Pinpoint the cell where the given text exists, returning its [x, y] midpoint coordinate. 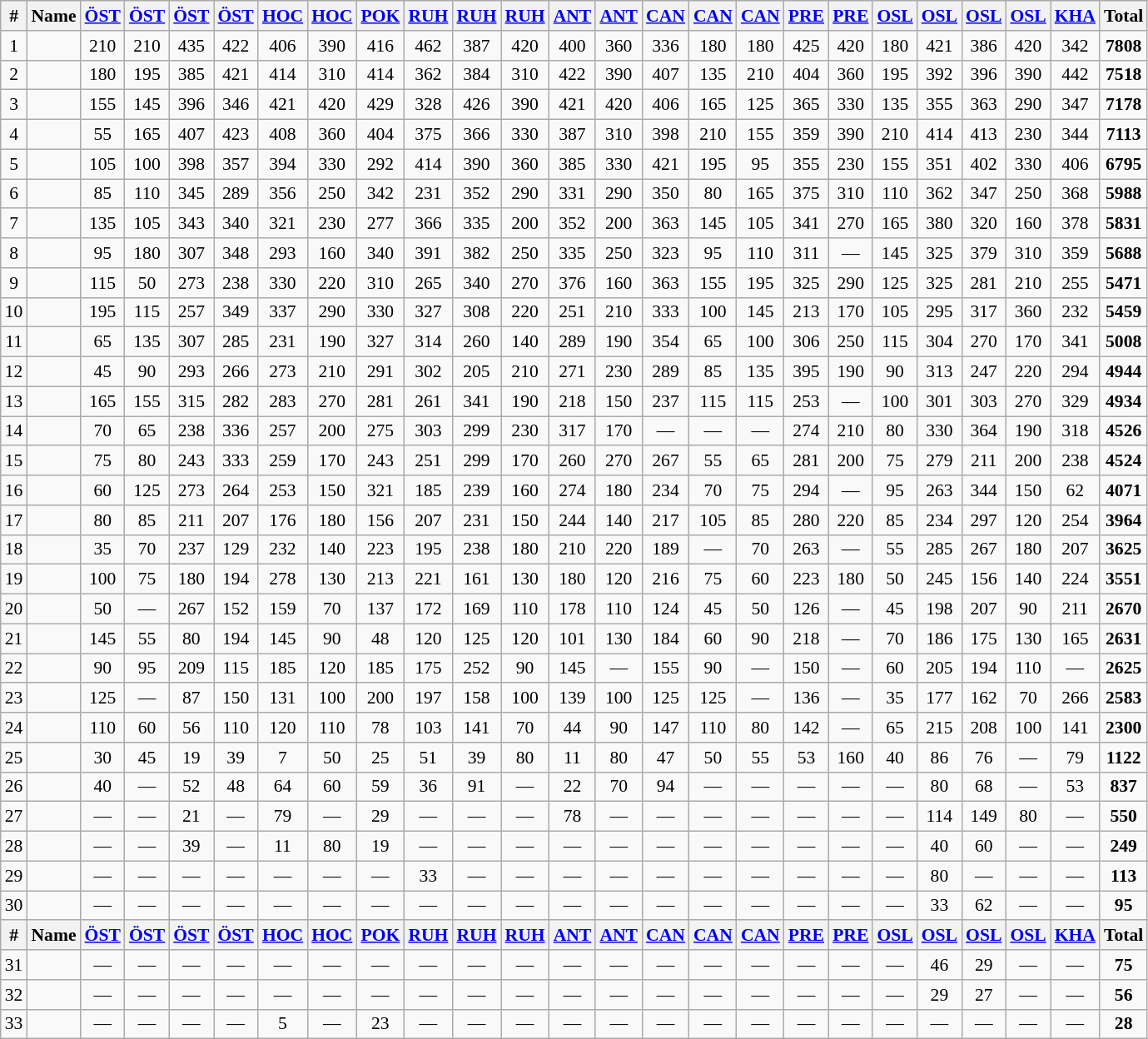
350 [666, 194]
10 [14, 312]
320 [984, 224]
346 [235, 105]
16 [14, 490]
44 [573, 728]
3625 [1124, 549]
245 [939, 579]
384 [476, 75]
4524 [1124, 461]
365 [806, 105]
435 [191, 46]
216 [666, 579]
416 [380, 46]
142 [806, 728]
318 [1076, 431]
291 [380, 372]
261 [428, 401]
7178 [1124, 105]
101 [573, 639]
252 [476, 669]
5988 [1124, 194]
18 [14, 549]
13 [14, 401]
215 [939, 728]
52 [191, 787]
15 [14, 461]
3551 [1124, 579]
47 [666, 758]
402 [984, 164]
94 [666, 787]
354 [666, 342]
169 [476, 609]
5831 [1124, 224]
382 [476, 253]
136 [806, 698]
59 [380, 787]
2583 [1124, 698]
186 [939, 639]
280 [806, 520]
20 [14, 609]
265 [428, 283]
4526 [1124, 431]
368 [1076, 194]
221 [428, 579]
6 [14, 194]
255 [1076, 283]
297 [984, 520]
244 [573, 520]
400 [573, 46]
4944 [1124, 372]
114 [939, 817]
391 [428, 253]
395 [806, 372]
139 [573, 698]
178 [573, 609]
152 [235, 609]
462 [428, 46]
162 [984, 698]
9 [14, 283]
87 [191, 698]
147 [666, 728]
189 [666, 549]
239 [476, 490]
131 [283, 698]
197 [428, 698]
442 [1076, 75]
254 [1076, 520]
292 [380, 164]
68 [984, 787]
351 [939, 164]
103 [428, 728]
24 [14, 728]
429 [380, 105]
124 [666, 609]
394 [283, 164]
423 [235, 135]
837 [1124, 787]
113 [1124, 876]
379 [984, 253]
91 [476, 787]
315 [191, 401]
4071 [1124, 490]
348 [235, 253]
249 [1124, 847]
357 [235, 164]
224 [1076, 579]
380 [939, 224]
12 [14, 372]
304 [939, 342]
158 [476, 698]
198 [939, 609]
7518 [1124, 75]
247 [984, 372]
8 [14, 253]
209 [191, 669]
282 [235, 401]
64 [283, 787]
425 [806, 46]
76 [984, 758]
129 [235, 549]
277 [380, 224]
6795 [1124, 164]
349 [235, 312]
36 [428, 787]
184 [666, 639]
4 [14, 135]
7113 [1124, 135]
413 [984, 135]
5008 [1124, 342]
378 [1076, 224]
386 [984, 46]
302 [428, 372]
308 [476, 312]
301 [939, 401]
345 [191, 194]
426 [476, 105]
5471 [1124, 283]
392 [939, 75]
3 [14, 105]
46 [939, 965]
343 [191, 224]
17 [14, 520]
159 [283, 609]
1 [14, 46]
137 [380, 609]
208 [984, 728]
331 [573, 194]
7808 [1124, 46]
376 [573, 283]
32 [14, 995]
283 [283, 401]
364 [984, 431]
149 [984, 817]
176 [283, 520]
2 [14, 75]
264 [235, 490]
51 [428, 758]
323 [666, 253]
279 [939, 461]
2631 [1124, 639]
2670 [1124, 609]
408 [283, 135]
278 [283, 579]
356 [283, 194]
271 [573, 372]
314 [428, 342]
313 [939, 372]
550 [1124, 817]
14 [14, 431]
275 [380, 431]
311 [806, 253]
31 [14, 965]
306 [806, 342]
172 [428, 609]
26 [14, 787]
5459 [1124, 312]
4934 [1124, 401]
329 [1076, 401]
259 [283, 461]
217 [666, 520]
161 [476, 579]
3964 [1124, 520]
86 [939, 758]
2625 [1124, 669]
328 [428, 105]
295 [939, 312]
5688 [1124, 253]
126 [806, 609]
177 [939, 698]
1122 [1124, 758]
2300 [1124, 728]
337 [283, 312]
